Scan for the cell matching the given text and deliver its [X, Y] coordinate at center. 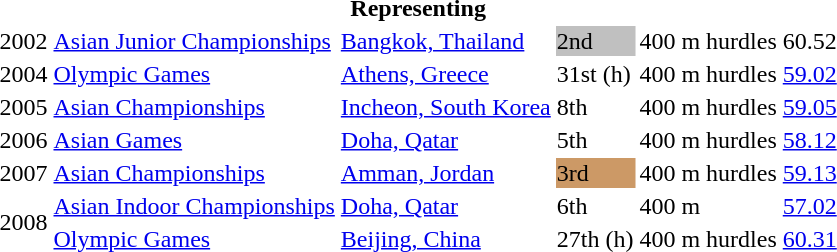
400 m [708, 206]
Athens, Greece [446, 74]
8th [595, 107]
6th [595, 206]
5th [595, 140]
Incheon, South Korea [446, 107]
Olympic Games [194, 74]
Asian Indoor Championships [194, 206]
Asian Junior Championships [194, 41]
Amman, Jordan [446, 173]
2nd [595, 41]
31st (h) [595, 74]
Asian Games [194, 140]
3rd [595, 173]
Bangkok, Thailand [446, 41]
